Return the (x, y) coordinate for the center point of the cell that contains the specified text.  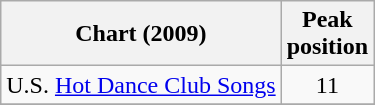
11 (327, 85)
U.S. Hot Dance Club Songs (141, 85)
Peakposition (327, 34)
Chart (2009) (141, 34)
